Provide the (x, y) coordinate of the cell's center where the given text is located.  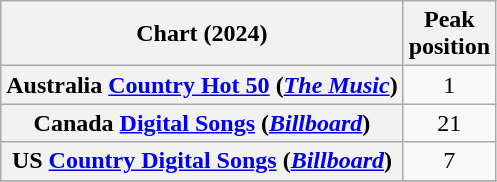
1 (449, 85)
Peakposition (449, 34)
21 (449, 123)
Australia Country Hot 50 (The Music) (202, 85)
7 (449, 161)
Chart (2024) (202, 34)
US Country Digital Songs (Billboard) (202, 161)
Canada Digital Songs (Billboard) (202, 123)
